Extract the [X, Y] coordinate from the center of the cell holding the provided text.  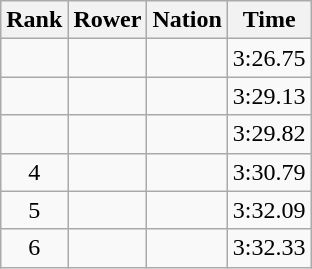
6 [34, 248]
Rower [108, 20]
3:29.13 [269, 96]
3:32.09 [269, 210]
3:32.33 [269, 248]
3:29.82 [269, 134]
5 [34, 210]
Time [269, 20]
Rank [34, 20]
4 [34, 172]
3:26.75 [269, 58]
Nation [187, 20]
3:30.79 [269, 172]
